Find where the given text appears and provide that cell's center as (x, y) coordinate. 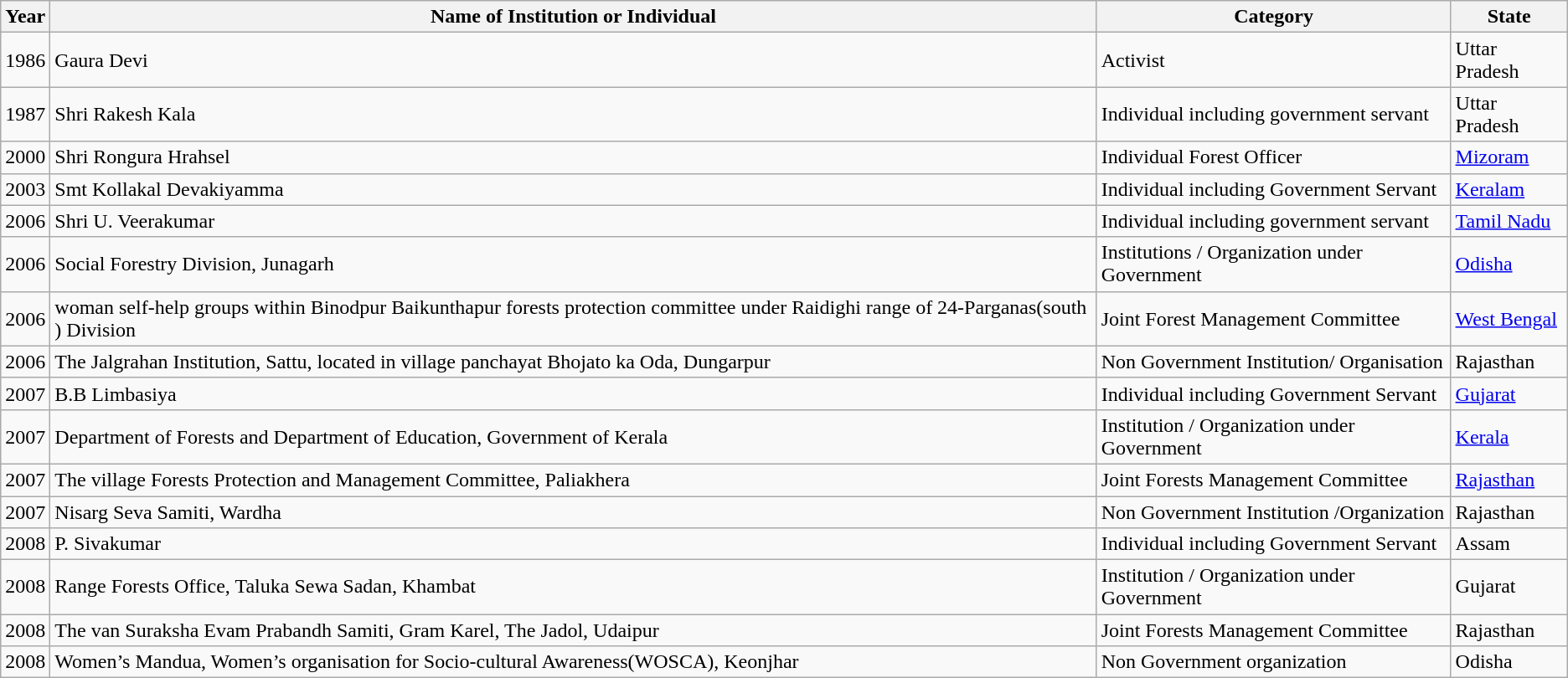
Shri U. Veerakumar (573, 221)
Year (25, 17)
Smt Kollakal Devakiyamma (573, 189)
Women’s Mandua, Women’s organisation for Socio-cultural Awareness(WOSCA), Keonjhar (573, 662)
West Bengal (1509, 318)
2003 (25, 189)
Social Forestry Division, Junagarh (573, 265)
State (1509, 17)
Kerala (1509, 437)
Shri Rongura Hrahsel (573, 157)
Tamil Nadu (1509, 221)
Non Government Institution/ Organisation (1273, 362)
Non Government Institution /Organization (1273, 511)
Department of Forests and Department of Education, Government of Kerala (573, 437)
Mizoram (1509, 157)
1986 (25, 60)
The village Forests Protection and Management Committee, Paliakhera (573, 480)
Category (1273, 17)
Institutions / Organization under Government (1273, 265)
Joint Forest Management Committee (1273, 318)
Individual Forest Officer (1273, 157)
Nisarg Seva Samiti, Wardha (573, 511)
The Jalgrahan Institution, Sattu, located in village panchayat Bhojato ka Oda, Dungarpur (573, 362)
Gaura Devi (573, 60)
B.B Limbasiya (573, 393)
1987 (25, 114)
woman self-help groups within Binodpur Baikunthapur forests protection committee under Raidighi range of 24-Parganas(south ) Division (573, 318)
P. Sivakumar (573, 544)
Range Forests Office, Taluka Sewa Sadan, Khambat (573, 588)
Non Government organization (1273, 662)
2000 (25, 157)
Assam (1509, 544)
Shri Rakesh Kala (573, 114)
The van Suraksha Evam Prabandh Samiti, Gram Karel, The Jadol, Udaipur (573, 630)
Keralam (1509, 189)
Activist (1273, 60)
Name of Institution or Individual (573, 17)
